Capture the cell that displays the provided text and extract its [x, y] central coordinate. 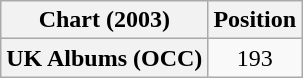
193 [255, 58]
UK Albums (OCC) [104, 58]
Chart (2003) [104, 20]
Position [255, 20]
